Find where the given text appears and provide that cell's center as [X, Y] coordinate. 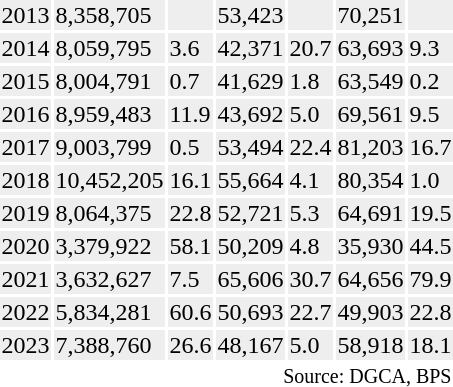
0.7 [190, 81]
2021 [26, 279]
9.3 [430, 48]
26.6 [190, 345]
2020 [26, 246]
2022 [26, 312]
70,251 [370, 15]
30.7 [310, 279]
42,371 [250, 48]
3.6 [190, 48]
2017 [26, 147]
1.0 [430, 180]
2015 [26, 81]
0.5 [190, 147]
2019 [26, 213]
53,494 [250, 147]
22.4 [310, 147]
16.1 [190, 180]
19.5 [430, 213]
44.5 [430, 246]
7,388,760 [110, 345]
58.1 [190, 246]
79.9 [430, 279]
80,354 [370, 180]
81,203 [370, 147]
48,167 [250, 345]
63,693 [370, 48]
20.7 [310, 48]
7.5 [190, 279]
5,834,281 [110, 312]
63,549 [370, 81]
53,423 [250, 15]
65,606 [250, 279]
1.8 [310, 81]
8,959,483 [110, 114]
64,656 [370, 279]
64,691 [370, 213]
55,664 [250, 180]
43,692 [250, 114]
41,629 [250, 81]
52,721 [250, 213]
16.7 [430, 147]
2016 [26, 114]
22.7 [310, 312]
50,209 [250, 246]
0.2 [430, 81]
69,561 [370, 114]
2013 [26, 15]
10,452,205 [110, 180]
8,358,705 [110, 15]
2023 [26, 345]
8,064,375 [110, 213]
3,379,922 [110, 246]
8,004,791 [110, 81]
11.9 [190, 114]
4.8 [310, 246]
9.5 [430, 114]
9,003,799 [110, 147]
58,918 [370, 345]
4.1 [310, 180]
49,903 [370, 312]
5.3 [310, 213]
18.1 [430, 345]
3,632,627 [110, 279]
2018 [26, 180]
35,930 [370, 246]
8,059,795 [110, 48]
60.6 [190, 312]
2014 [26, 48]
50,693 [250, 312]
